Locate the cell with the specified text and output its [X, Y] center coordinate. 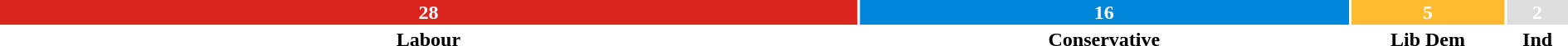
5 [1428, 12]
2 [1537, 12]
28 [428, 12]
16 [1104, 12]
